Provide the [X, Y] coordinate of the cell's center where the given text is located.  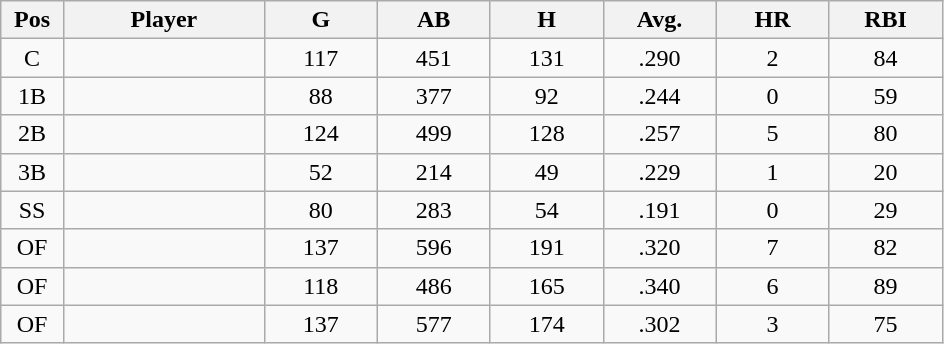
499 [434, 134]
3B [32, 172]
52 [320, 172]
SS [32, 210]
G [320, 20]
2B [32, 134]
377 [434, 96]
486 [434, 286]
92 [546, 96]
Pos [32, 20]
.302 [660, 324]
118 [320, 286]
AB [434, 20]
.244 [660, 96]
.290 [660, 58]
.257 [660, 134]
C [32, 58]
Player [164, 20]
577 [434, 324]
89 [886, 286]
Avg. [660, 20]
49 [546, 172]
191 [546, 248]
214 [434, 172]
5 [772, 134]
124 [320, 134]
7 [772, 248]
.320 [660, 248]
6 [772, 286]
2 [772, 58]
82 [886, 248]
29 [886, 210]
128 [546, 134]
165 [546, 286]
131 [546, 58]
20 [886, 172]
283 [434, 210]
HR [772, 20]
59 [886, 96]
3 [772, 324]
H [546, 20]
.191 [660, 210]
.340 [660, 286]
1 [772, 172]
84 [886, 58]
75 [886, 324]
1B [32, 96]
174 [546, 324]
RBI [886, 20]
451 [434, 58]
117 [320, 58]
54 [546, 210]
.229 [660, 172]
88 [320, 96]
596 [434, 248]
